From the cell containing the given text, extract its center point as (x, y) coordinate. 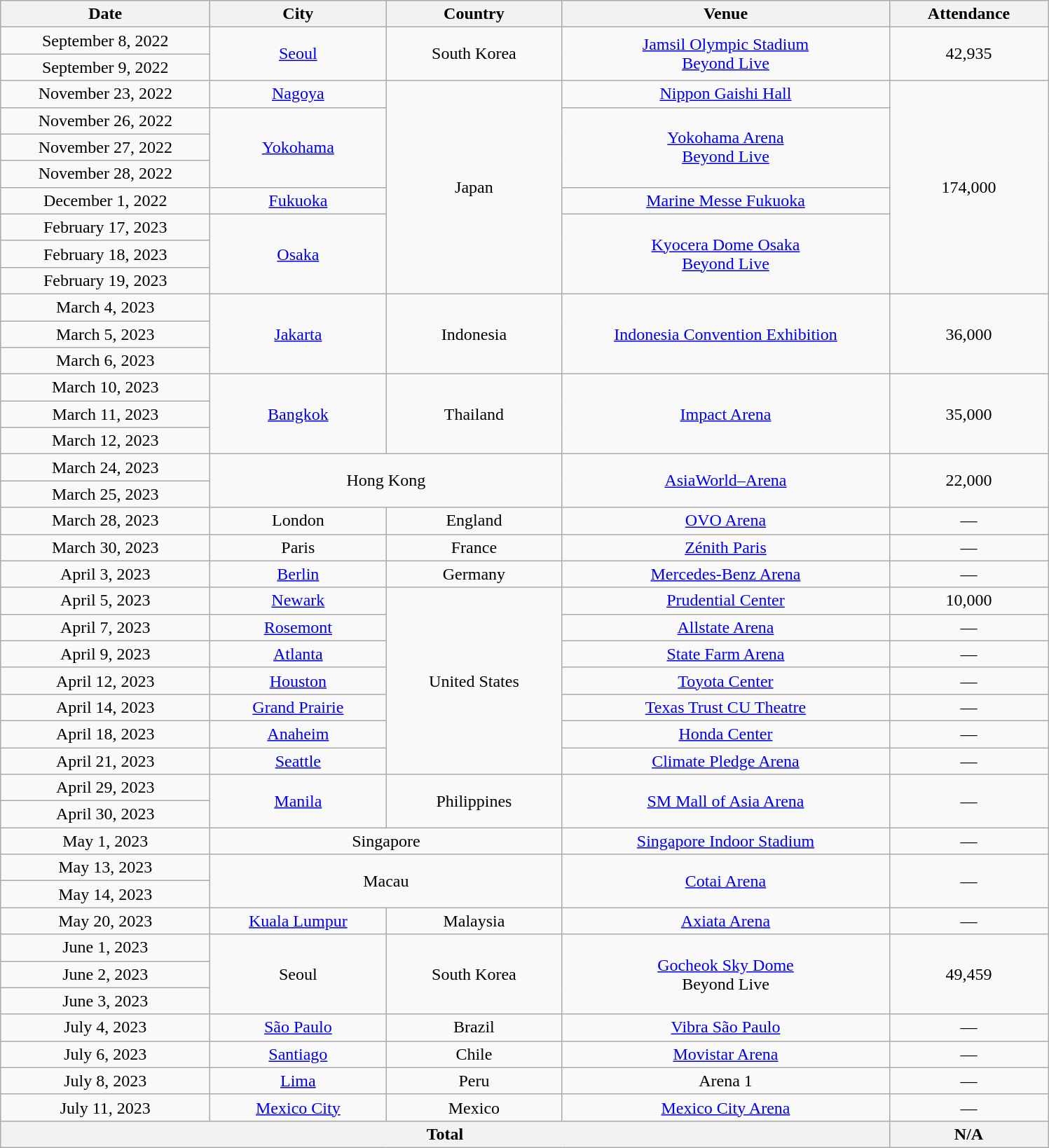
Germany (474, 574)
Arena 1 (726, 1081)
Philippines (474, 801)
42,935 (968, 54)
Bangkok (299, 414)
Jamsil Olympic StadiumBeyond Live (726, 54)
Mexico City Arena (726, 1107)
June 2, 2023 (105, 974)
Yokohama (299, 147)
December 1, 2022 (105, 200)
SM Mall of Asia Arena (726, 801)
Peru (474, 1081)
Zénith Paris (726, 547)
February 17, 2023 (105, 227)
April 12, 2023 (105, 681)
Marine Messe Fukuoka (726, 200)
June 1, 2023 (105, 948)
Gocheok Sky DomeBeyond Live (726, 974)
36,000 (968, 334)
Newark (299, 601)
Santiago (299, 1054)
England (474, 521)
Toyota Center (726, 681)
November 26, 2022 (105, 121)
Indonesia (474, 334)
Malaysia (474, 921)
Prudential Center (726, 601)
Cotai Arena (726, 881)
April 5, 2023 (105, 601)
Honda Center (726, 734)
May 1, 2023 (105, 841)
April 7, 2023 (105, 627)
Date (105, 14)
March 11, 2023 (105, 414)
Japan (474, 187)
March 24, 2023 (105, 467)
Mexico City (299, 1107)
Country (474, 14)
22,000 (968, 481)
49,459 (968, 974)
Total (445, 1134)
São Paulo (299, 1027)
Singapore (386, 841)
March 5, 2023 (105, 334)
Thailand (474, 414)
Singapore Indoor Stadium (726, 841)
10,000 (968, 601)
May 14, 2023 (105, 894)
May 13, 2023 (105, 868)
March 30, 2023 (105, 547)
Fukuoka (299, 200)
Venue (726, 14)
March 4, 2023 (105, 307)
Climate Pledge Arena (726, 760)
April 9, 2023 (105, 654)
OVO Arena (726, 521)
AsiaWorld–Arena (726, 481)
March 6, 2023 (105, 361)
Brazil (474, 1027)
Grand Prairie (299, 707)
Axiata Arena (726, 921)
May 20, 2023 (105, 921)
Hong Kong (386, 481)
November 23, 2022 (105, 94)
September 8, 2022 (105, 41)
March 12, 2023 (105, 441)
November 28, 2022 (105, 174)
Atlanta (299, 654)
London (299, 521)
Yokohama ArenaBeyond Live (726, 147)
April 18, 2023 (105, 734)
July 11, 2023 (105, 1107)
April 30, 2023 (105, 814)
Kuala Lumpur (299, 921)
Seattle (299, 760)
N/A (968, 1134)
April 14, 2023 (105, 707)
April 29, 2023 (105, 788)
Houston (299, 681)
Texas Trust CU Theatre (726, 707)
Nippon Gaishi Hall (726, 94)
July 6, 2023 (105, 1054)
April 3, 2023 (105, 574)
April 21, 2023 (105, 760)
July 8, 2023 (105, 1081)
February 18, 2023 (105, 254)
Vibra São Paulo (726, 1027)
Mexico (474, 1107)
Rosemont (299, 627)
Allstate Arena (726, 627)
September 9, 2022 (105, 67)
35,000 (968, 414)
Mercedes-Benz Arena (726, 574)
Manila (299, 801)
Nagoya (299, 94)
March 28, 2023 (105, 521)
France (474, 547)
March 25, 2023 (105, 494)
Movistar Arena (726, 1054)
Osaka (299, 254)
Indonesia Convention Exhibition (726, 334)
June 3, 2023 (105, 1001)
Chile (474, 1054)
Anaheim (299, 734)
Macau (386, 881)
Jakarta (299, 334)
July 4, 2023 (105, 1027)
March 10, 2023 (105, 388)
Attendance (968, 14)
Impact Arena (726, 414)
February 19, 2023 (105, 280)
City (299, 14)
State Farm Arena (726, 654)
174,000 (968, 187)
November 27, 2022 (105, 147)
Berlin (299, 574)
Kyocera Dome OsakaBeyond Live (726, 254)
United States (474, 681)
Lima (299, 1081)
Paris (299, 547)
